Locate the cell with the specified text and output its (X, Y) center coordinate. 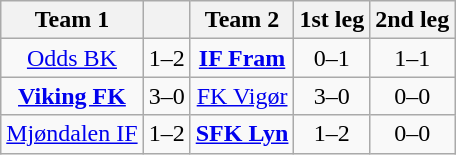
IF Fram (242, 58)
1st leg (332, 20)
SFK Lyn (242, 134)
Team 1 (72, 20)
Team 2 (242, 20)
0–1 (332, 58)
FK Vigør (242, 96)
2nd leg (412, 20)
Viking FK (72, 96)
Odds BK (72, 58)
1–1 (412, 58)
Mjøndalen IF (72, 134)
